Identify which cell holds the provided text, then report its [x, y] central coordinate. 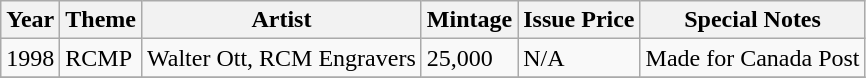
Walter Ott, RCM Engravers [282, 58]
N/A [579, 58]
1998 [30, 58]
25,000 [469, 58]
Mintage [469, 20]
Year [30, 20]
Theme [101, 20]
Artist [282, 20]
Special Notes [752, 20]
RCMP [101, 58]
Made for Canada Post [752, 58]
Issue Price [579, 20]
